Output the [X, Y] coordinate of the center of the cell containing the given text.  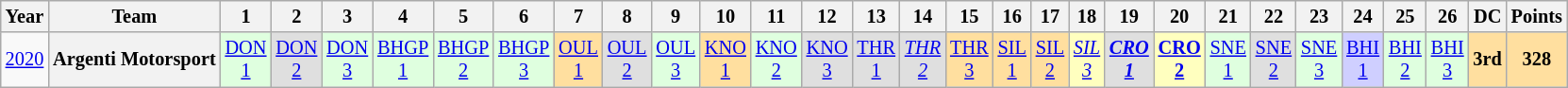
26 [1447, 16]
THR1 [876, 60]
20 [1179, 16]
14 [923, 16]
KNO1 [726, 60]
Team [134, 16]
3 [347, 16]
SIL3 [1087, 60]
CRO1 [1129, 60]
BHGP2 [463, 60]
25 [1406, 16]
SIL2 [1050, 60]
Year [25, 16]
SNE1 [1228, 60]
23 [1319, 16]
SNE2 [1274, 60]
328 [1537, 60]
THR2 [923, 60]
7 [578, 16]
9 [676, 16]
15 [969, 16]
BHI3 [1447, 60]
OUL2 [627, 60]
THR3 [969, 60]
8 [627, 16]
10 [726, 16]
16 [1012, 16]
KNO3 [827, 60]
DC [1488, 16]
SIL1 [1012, 60]
SNE3 [1319, 60]
21 [1228, 16]
1 [246, 16]
OUL3 [676, 60]
13 [876, 16]
17 [1050, 16]
BHI2 [1406, 60]
2 [296, 16]
5 [463, 16]
Points [1537, 16]
4 [403, 16]
KNO2 [776, 60]
DON1 [246, 60]
3rd [1488, 60]
DON2 [296, 60]
11 [776, 16]
18 [1087, 16]
BHGP1 [403, 60]
6 [524, 16]
DON3 [347, 60]
12 [827, 16]
CRO2 [1179, 60]
Argenti Motorsport [134, 60]
BHI1 [1362, 60]
BHGP3 [524, 60]
24 [1362, 16]
2020 [25, 60]
19 [1129, 16]
22 [1274, 16]
OUL1 [578, 60]
